Scan for the cell matching the given text and deliver its [x, y] coordinate at center. 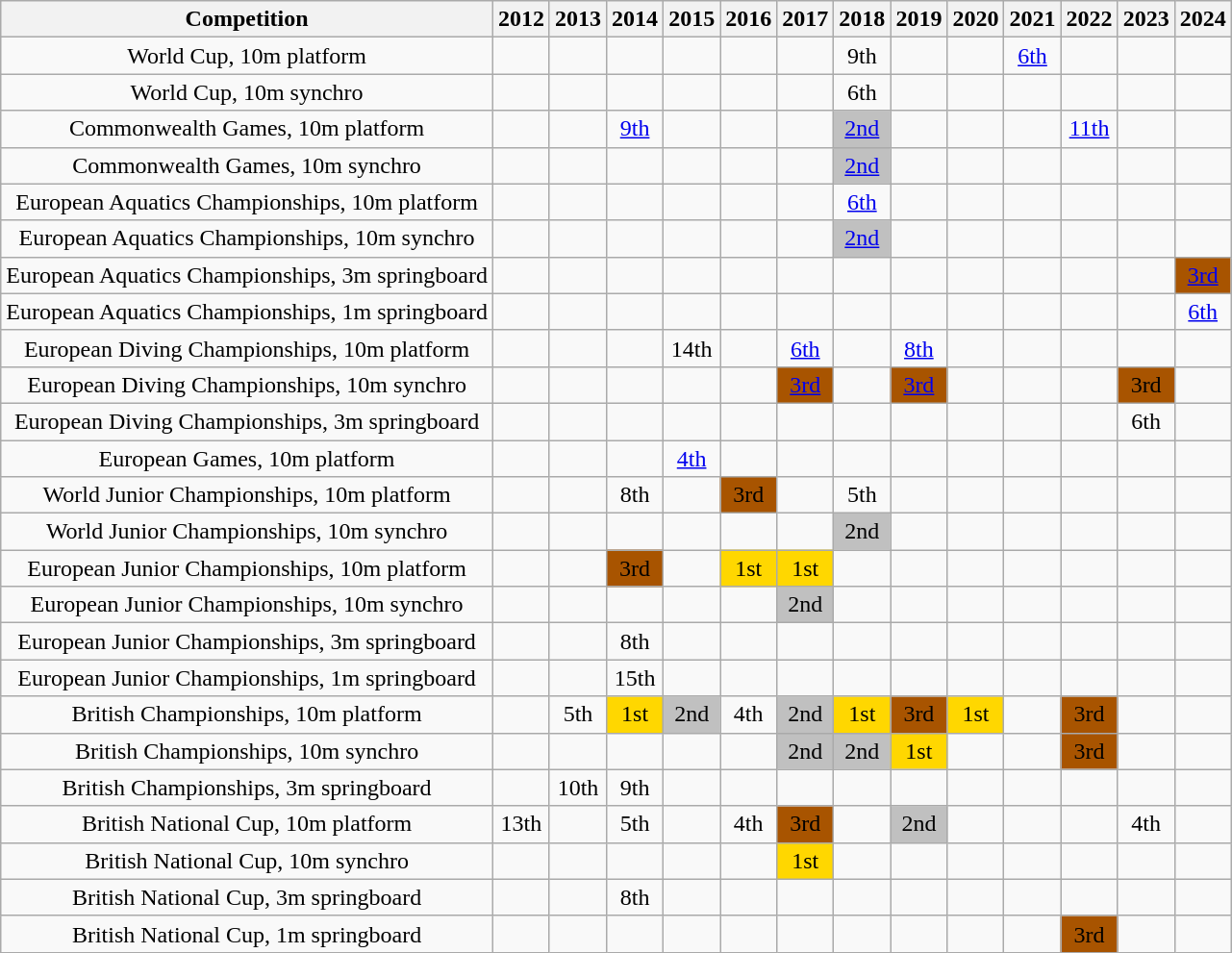
British National Cup, 3m springboard [247, 897]
European Aquatics Championships, 3m springboard [247, 275]
2017 [806, 19]
British National Cup, 10m platform [247, 824]
European Diving Championships, 10m platform [247, 348]
2013 [577, 19]
British Championships, 10m synchro [247, 751]
2018 [862, 19]
European Diving Championships, 10m synchro [247, 385]
2012 [521, 19]
Competition [247, 19]
European Junior Championships, 10m synchro [247, 605]
Commonwealth Games, 10m synchro [247, 165]
10th [577, 788]
14th [692, 348]
2024 [1202, 19]
11th [1089, 129]
European Aquatics Championships, 10m platform [247, 202]
2022 [1089, 19]
British National Cup, 10m synchro [247, 861]
2021 [1033, 19]
British Championships, 10m platform [247, 715]
2016 [748, 19]
2014 [635, 19]
European Junior Championships, 3m springboard [247, 641]
Commonwealth Games, 10m platform [247, 129]
World Junior Championships, 10m synchro [247, 532]
13th [521, 824]
European Junior Championships, 1m springboard [247, 678]
2023 [1146, 19]
2019 [919, 19]
European Games, 10m platform [247, 459]
World Cup, 10m platform [247, 56]
European Diving Championships, 3m springboard [247, 421]
European Aquatics Championships, 10m synchro [247, 238]
15th [635, 678]
2020 [975, 19]
2015 [692, 19]
European Aquatics Championships, 1m springboard [247, 312]
European Junior Championships, 10m platform [247, 568]
World Cup, 10m synchro [247, 92]
British National Cup, 1m springboard [247, 934]
British Championships, 3m springboard [247, 788]
World Junior Championships, 10m platform [247, 495]
